Pinpoint the cell where the given text exists, returning its (X, Y) midpoint coordinate. 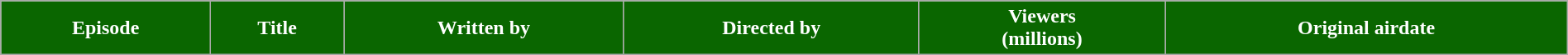
Episode (106, 28)
Written by (485, 28)
Title (278, 28)
Viewers(millions) (1042, 28)
Directed by (771, 28)
Original airdate (1366, 28)
